Return the [x, y] coordinate for the center point of the cell that contains the specified text.  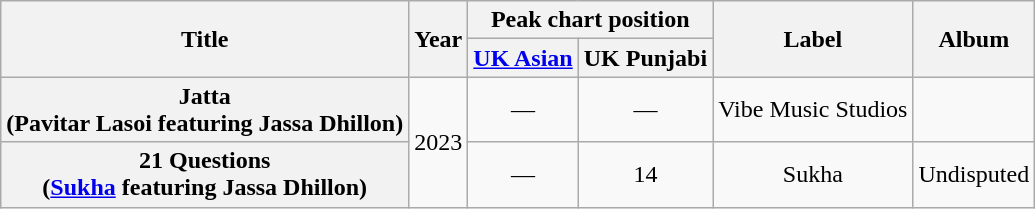
Jatta(Pavitar Lasoi featuring Jassa Dhillon) [205, 110]
Year [438, 39]
Peak chart position [590, 20]
Title [205, 39]
UK Punjabi [645, 58]
UK Asian [523, 58]
21 Questions(Sukha featuring Jassa Dhillon) [205, 174]
Album [974, 39]
14 [645, 174]
2023 [438, 142]
Label [813, 39]
Undisputed [974, 174]
Sukha [813, 174]
Vibe Music Studios [813, 110]
